Output the (X, Y) coordinate of the center of the cell containing the given text.  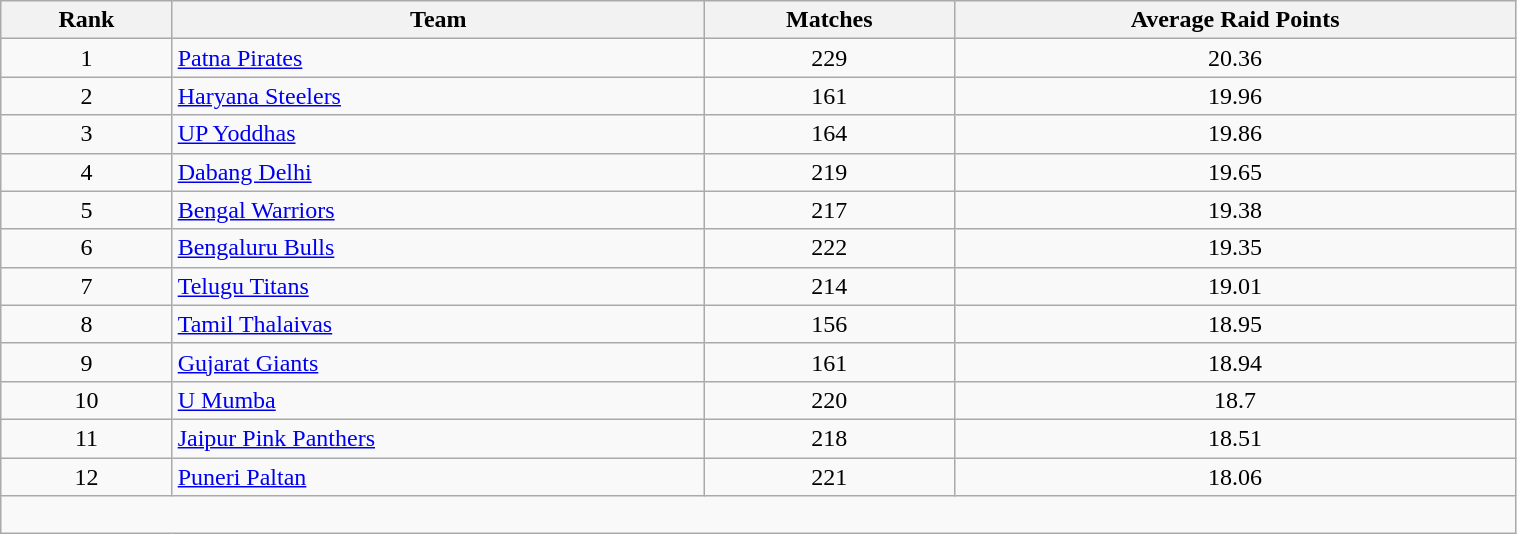
Bengaluru Bulls (438, 248)
18.7 (1235, 400)
UP Yoddhas (438, 134)
19.86 (1235, 134)
217 (830, 210)
5 (86, 210)
19.01 (1235, 286)
19.35 (1235, 248)
Jaipur Pink Panthers (438, 438)
12 (86, 477)
Average Raid Points (1235, 20)
1 (86, 58)
Rank (86, 20)
4 (86, 172)
219 (830, 172)
19.65 (1235, 172)
6 (86, 248)
Dabang Delhi (438, 172)
Bengal Warriors (438, 210)
10 (86, 400)
Patna Pirates (438, 58)
18.95 (1235, 324)
3 (86, 134)
221 (830, 477)
18.94 (1235, 362)
214 (830, 286)
18.51 (1235, 438)
18.06 (1235, 477)
222 (830, 248)
156 (830, 324)
218 (830, 438)
2 (86, 96)
Team (438, 20)
Tamil Thalaivas (438, 324)
U Mumba (438, 400)
164 (830, 134)
7 (86, 286)
Matches (830, 20)
Puneri Paltan (438, 477)
8 (86, 324)
229 (830, 58)
19.38 (1235, 210)
9 (86, 362)
Gujarat Giants (438, 362)
Telugu Titans (438, 286)
220 (830, 400)
Haryana Steelers (438, 96)
11 (86, 438)
20.36 (1235, 58)
19.96 (1235, 96)
